Determine the (x, y) coordinate at the center of the cell enclosing the given text.  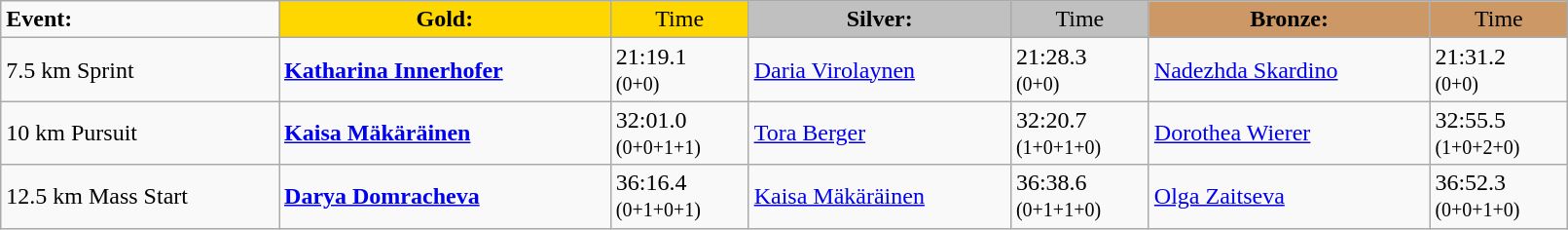
Olga Zaitseva (1289, 197)
36:52.3(0+0+1+0) (1499, 197)
Event: (140, 19)
36:16.4(0+1+0+1) (679, 197)
21:31.2(0+0) (1499, 70)
Dorothea Wierer (1289, 133)
7.5 km Sprint (140, 70)
Daria Virolaynen (880, 70)
Gold: (446, 19)
21:28.3(0+0) (1079, 70)
21:19.1(0+0) (679, 70)
Nadezhda Skardino (1289, 70)
36:38.6(0+1+1+0) (1079, 197)
32:01.0(0+0+1+1) (679, 133)
32:55.5(1+0+2+0) (1499, 133)
10 km Pursuit (140, 133)
12.5 km Mass Start (140, 197)
Darya Domracheva (446, 197)
Tora Berger (880, 133)
Bronze: (1289, 19)
Katharina Innerhofer (446, 70)
Silver: (880, 19)
32:20.7(1+0+1+0) (1079, 133)
